Detect which cell encompasses the target text, then output its (X, Y) center coordinate. 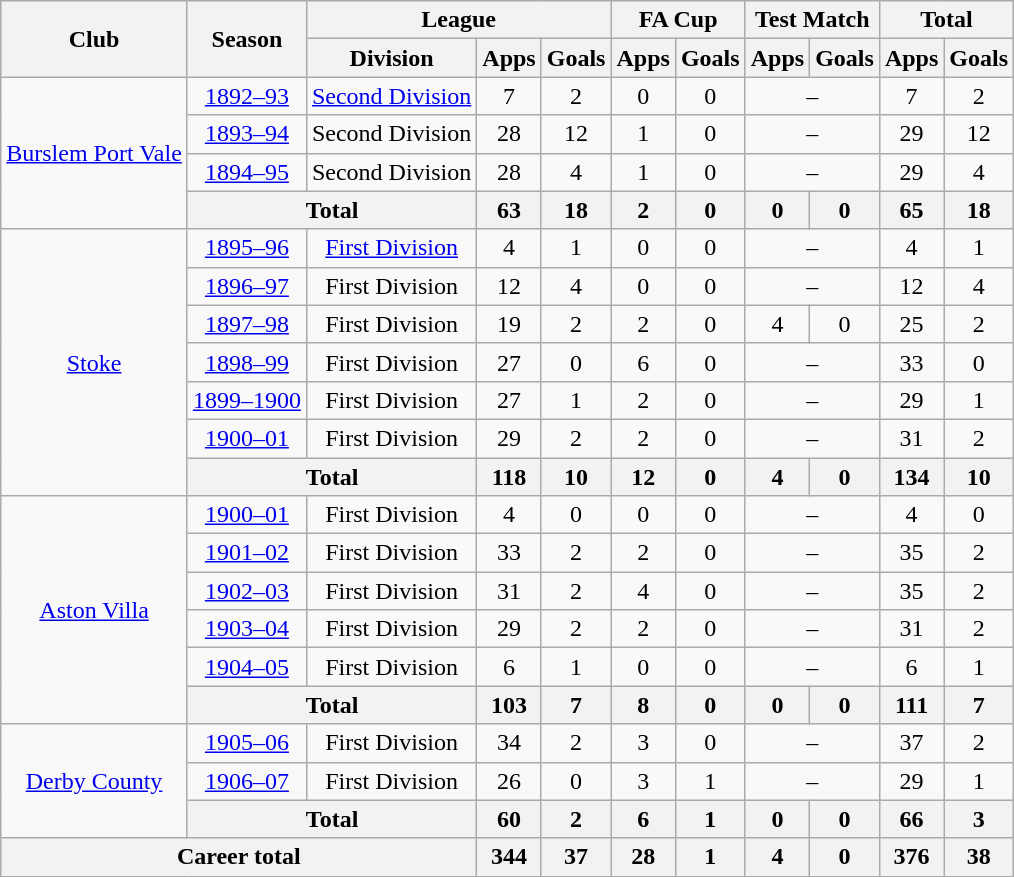
Test Match (812, 20)
1903–04 (246, 629)
26 (509, 781)
65 (911, 210)
FA Cup (678, 20)
Club (94, 39)
1897–98 (246, 324)
1901–02 (246, 553)
Season (246, 39)
League (458, 20)
103 (509, 705)
344 (509, 857)
Career total (239, 857)
1905–06 (246, 743)
60 (509, 819)
Aston Villa (94, 610)
19 (509, 324)
Burslem Port Vale (94, 153)
1896–97 (246, 286)
1892–93 (246, 96)
1906–07 (246, 781)
1894–95 (246, 172)
Derby County (94, 781)
8 (643, 705)
Division (391, 58)
111 (911, 705)
1902–03 (246, 591)
1899–1900 (246, 400)
1898–99 (246, 362)
25 (911, 324)
134 (911, 477)
38 (979, 857)
1904–05 (246, 667)
1895–96 (246, 248)
Stoke (94, 362)
63 (509, 210)
66 (911, 819)
34 (509, 743)
376 (911, 857)
1893–94 (246, 134)
118 (509, 477)
